Output the (x, y) coordinate of the center of the cell containing the given text.  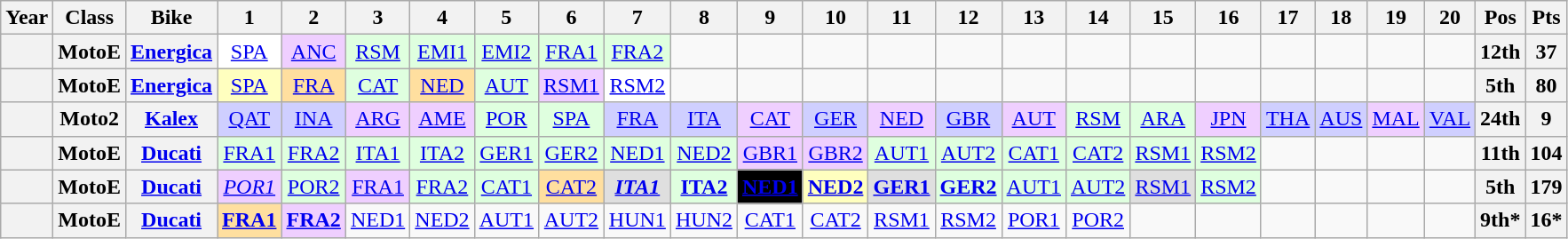
1 (249, 18)
EMI2 (506, 52)
ANC (313, 52)
13 (1033, 18)
GBR2 (835, 153)
14 (1097, 18)
37 (1547, 52)
HUN1 (637, 220)
GER (835, 119)
Bike (172, 18)
24th (1501, 119)
12th (1501, 52)
4 (442, 18)
POR (506, 119)
ARA (1163, 119)
AUS (1341, 119)
Pos (1501, 18)
80 (1547, 85)
10 (835, 18)
MAL (1396, 119)
104 (1547, 153)
7 (637, 18)
16 (1229, 18)
QAT (249, 119)
AME (442, 119)
3 (377, 18)
INA (313, 119)
179 (1547, 187)
Moto2 (90, 119)
15 (1163, 18)
ARG (377, 119)
GBR1 (770, 153)
12 (968, 18)
6 (572, 18)
Pts (1547, 18)
ITA (703, 119)
11 (902, 18)
16* (1547, 220)
5 (506, 18)
GBR (968, 119)
20 (1449, 18)
Kalex (172, 119)
11th (1501, 153)
THA (1287, 119)
8 (703, 18)
HUN2 (703, 220)
Year (27, 18)
2 (313, 18)
17 (1287, 18)
18 (1341, 18)
9th* (1501, 220)
EMI1 (442, 52)
JPN (1229, 119)
VAL (1449, 119)
19 (1396, 18)
Class (90, 18)
